Extract the (x, y) coordinate from the center of the cell holding the provided text.  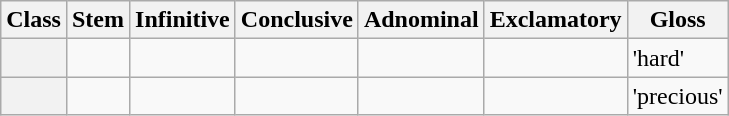
Gloss (678, 20)
Class (34, 20)
Stem (98, 20)
Exclamatory (556, 20)
'hard' (678, 58)
Infinitive (183, 20)
'precious' (678, 96)
Adnominal (421, 20)
Conclusive (296, 20)
